Find where the given text appears and provide that cell's center as [X, Y] coordinate. 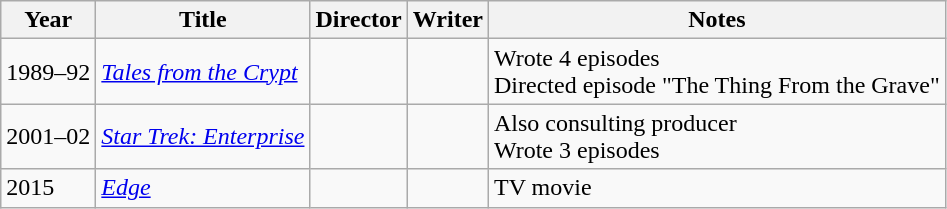
Director [358, 20]
Also consulting producerWrote 3 episodes [716, 136]
Writer [448, 20]
Wrote 4 episodesDirected episode "The Thing From the Grave" [716, 72]
TV movie [716, 188]
Edge [203, 188]
Notes [716, 20]
2015 [48, 188]
2001–02 [48, 136]
Year [48, 20]
Star Trek: Enterprise [203, 136]
Tales from the Crypt [203, 72]
1989–92 [48, 72]
Title [203, 20]
